Find where the given text appears and provide that cell's center as (x, y) coordinate. 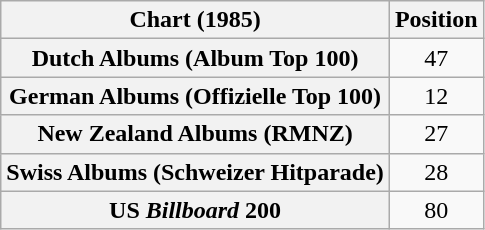
Position (436, 20)
27 (436, 134)
Chart (1985) (196, 20)
47 (436, 58)
12 (436, 96)
US Billboard 200 (196, 210)
Swiss Albums (Schweizer Hitparade) (196, 172)
New Zealand Albums (RMNZ) (196, 134)
28 (436, 172)
Dutch Albums (Album Top 100) (196, 58)
80 (436, 210)
German Albums (Offizielle Top 100) (196, 96)
